Return [x, y] of the center of cell containing provided text 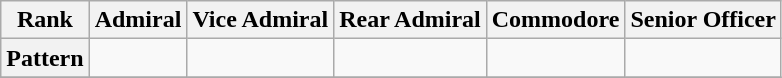
Admiral [138, 20]
Vice Admiral [260, 20]
Rank [45, 20]
Pattern [45, 58]
Rear Admiral [410, 20]
Commodore [556, 20]
Senior Officer [704, 20]
